Return (X, Y) of the center of cell containing provided text 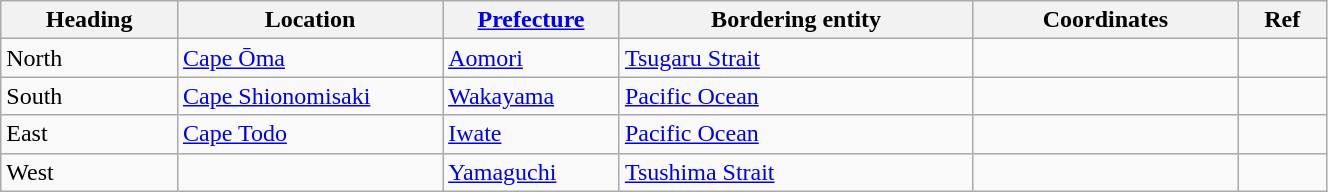
Heading (90, 20)
Iwate (532, 134)
Cape Shionomisaki (310, 96)
Wakayama (532, 96)
Coordinates (1106, 20)
Prefecture (532, 20)
West (90, 172)
Ref (1282, 20)
Cape Todo (310, 134)
Bordering entity (796, 20)
North (90, 58)
Location (310, 20)
South (90, 96)
East (90, 134)
Cape Ōma (310, 58)
Tsushima Strait (796, 172)
Tsugaru Strait (796, 58)
Yamaguchi (532, 172)
Aomori (532, 58)
